For the text-containing cell, return its midpoint in [x, y] coordinate format. 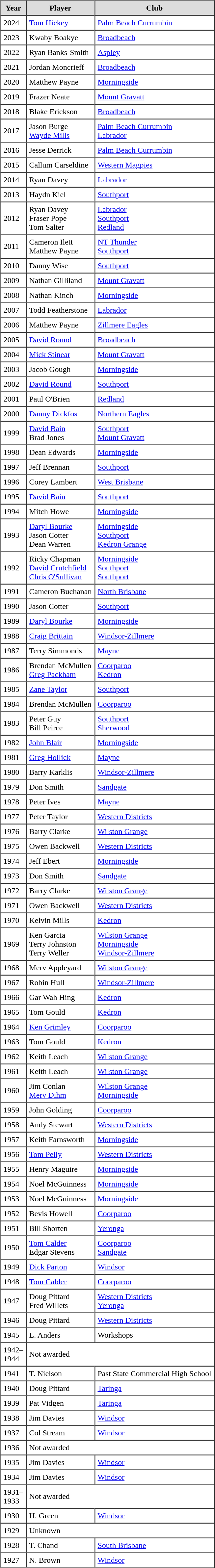
1934 [13, 1477]
John Blair [61, 743]
Peter Guy Bill Peirce [61, 723]
1931–1933 [13, 1496]
Morningside Southport Southport [154, 568]
Jason Cotter [61, 606]
Ricky Chapman David Crutchfield Chris O'Sullivan [61, 568]
Ken Garcia Terry Johnston Terry Weller [61, 944]
Barry Karklis [61, 772]
Ryan Davey [61, 180]
2012 [13, 219]
1957 [13, 1139]
2004 [13, 354]
Year [13, 8]
Kelvin Mills [61, 920]
2009 [13, 280]
Bill Shorten [61, 1228]
Kwaby Boakye [61, 38]
Greg Hollick [61, 757]
Peter Taylor [61, 816]
Pat Vidgen [61, 1403]
Brendan McMullen Greg Packham [61, 670]
1948 [13, 1282]
Aspley [154, 52]
1990 [13, 606]
Jeff Ebert [61, 861]
South Brisbane [154, 1545]
Tom Hickey [61, 22]
Wilston Grange Morningside Windsor-Zillmere [154, 944]
Club [154, 8]
Jordan Moncrieff [61, 67]
1985 [13, 689]
2003 [13, 369]
Wilston Grange Morningside [154, 1091]
1986 [13, 670]
Keith Farnsworth [61, 1139]
1987 [13, 650]
1975 [13, 846]
T. Nielson [61, 1373]
Frazer Neate [61, 97]
1954 [13, 1184]
Col Stream [61, 1432]
1941 [13, 1373]
2018 [13, 111]
1995 [13, 496]
2002 [13, 384]
Redland [154, 399]
Coorparoo Kedron [154, 670]
Cameron Ilett Matthew Payne [61, 246]
2006 [13, 325]
1929 [13, 1530]
1962 [13, 1057]
1955 [13, 1169]
Yeronga [154, 1228]
1952 [13, 1213]
Brendan McMullen [61, 704]
1981 [13, 757]
Daryl Bourke [61, 621]
1967 [13, 982]
1935 [13, 1462]
Dick Parton [61, 1267]
Jason Burge Wayde Mills [61, 131]
NT ThunderSouthport [154, 246]
Danny Dickfos [61, 413]
1951 [13, 1228]
Tom Pelly [61, 1154]
Ryan DaveyFraser PopeTom Salter [61, 219]
1928 [13, 1545]
1960 [13, 1091]
Andy Stewart [61, 1124]
1969 [13, 944]
2007 [13, 310]
Tom Calder Edgar Stevens [61, 1247]
1947 [13, 1301]
Henry Maguire [61, 1169]
Jacob Gough [61, 369]
Haydn Kiel [61, 194]
Zane Taylor [61, 689]
David Bain Brad Jones [61, 433]
1988 [13, 636]
1964 [13, 1027]
Jim Conlan Merv Dihm [61, 1091]
1953 [13, 1199]
1989 [13, 621]
1945 [13, 1335]
1970 [13, 920]
Palm Beach CurrumbinLabrador [154, 131]
1949 [13, 1267]
1996 [13, 482]
Morningside Southport Kedron Grange [154, 535]
1974 [13, 861]
Gar Wah Hing [61, 997]
2019 [13, 97]
Ryan Banks-Smith [61, 52]
Past State Commercial High School [154, 1373]
2021 [13, 67]
2005 [13, 340]
1950 [13, 1247]
1982 [13, 743]
Danny Wise [61, 265]
LabradorSouthportRedland [154, 219]
2022 [13, 52]
1993 [13, 535]
Ken Grimley [61, 1027]
Workshops [154, 1335]
2013 [13, 194]
John Golding [61, 1110]
2010 [13, 265]
2001 [13, 399]
Western Magpies [154, 165]
Terry Simmonds [61, 650]
2011 [13, 246]
Jeff Brennan [61, 467]
1983 [13, 723]
1980 [13, 772]
1971 [13, 905]
David Bain [61, 496]
2000 [13, 413]
Corey Lambert [61, 482]
1965 [13, 1012]
North Brisbane [154, 591]
1958 [13, 1124]
1940 [13, 1388]
Unknown [121, 1530]
Southport Sherwood [154, 723]
1963 [13, 1041]
1992 [13, 568]
1939 [13, 1403]
2017 [13, 131]
Zillmere Eagles [154, 325]
Southport Mount Gravatt [154, 433]
1938 [13, 1418]
Blake Erickson [61, 111]
1972 [13, 891]
Robin Hull [61, 982]
Coorparoo Sandgate [154, 1247]
1991 [13, 591]
1946 [13, 1320]
1997 [13, 467]
2023 [13, 38]
Jesse Derrick [61, 150]
1999 [13, 433]
Nathan Kinch [61, 295]
1977 [13, 816]
1998 [13, 452]
1942–1944 [13, 1354]
1978 [13, 802]
Western Districts Yeronga [154, 1301]
Craig Brittain [61, 636]
Bevis Howell [61, 1213]
N. Brown [61, 1560]
Daryl Bourke Jason Cotter Dean Warren [61, 535]
1966 [13, 997]
Todd Featherstone [61, 310]
West Brisbane [154, 482]
Nathan Gilliland [61, 280]
1994 [13, 511]
2015 [13, 165]
1936 [13, 1448]
Peter Ives [61, 802]
1959 [13, 1110]
2016 [13, 150]
1937 [13, 1432]
Paul O'Brien [61, 399]
Northern Eagles [154, 413]
1930 [13, 1515]
2014 [13, 180]
L. Anders [61, 1335]
Player [61, 8]
1984 [13, 704]
1973 [13, 875]
Mick Stinear [61, 354]
Merv Appleyard [61, 968]
2008 [13, 295]
1979 [13, 787]
H. Green [61, 1515]
1961 [13, 1071]
2024 [13, 22]
1927 [13, 1560]
1968 [13, 968]
Tom Calder [61, 1282]
T. Chand [61, 1545]
Doug Pittard Fred Willets [61, 1301]
Mitch Howe [61, 511]
Dean Edwards [61, 452]
1976 [13, 831]
2020 [13, 82]
1956 [13, 1154]
Cameron Buchanan [61, 591]
Callum Carseldine [61, 165]
